Determine the (x, y) coordinate at the center of the cell enclosing the given text.  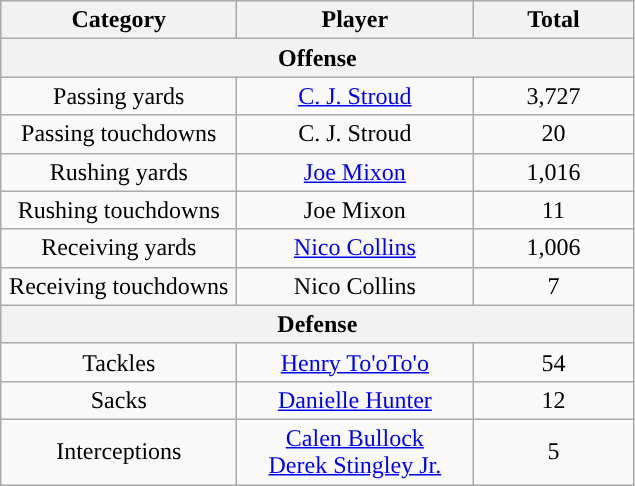
Danielle Hunter (355, 400)
Defense (318, 324)
Total (554, 20)
7 (554, 286)
Calen BullockDerek Stingley Jr. (355, 452)
Tackles (119, 362)
5 (554, 452)
20 (554, 134)
Passing yards (119, 96)
1,006 (554, 248)
1,016 (554, 172)
3,727 (554, 96)
Receiving touchdowns (119, 286)
12 (554, 400)
Henry To'oTo'o (355, 362)
54 (554, 362)
Rushing touchdowns (119, 210)
11 (554, 210)
Passing touchdowns (119, 134)
Receiving yards (119, 248)
Player (355, 20)
Rushing yards (119, 172)
Offense (318, 58)
Category (119, 20)
Sacks (119, 400)
Interceptions (119, 452)
